Identify which cell holds the provided text, then report its (X, Y) central coordinate. 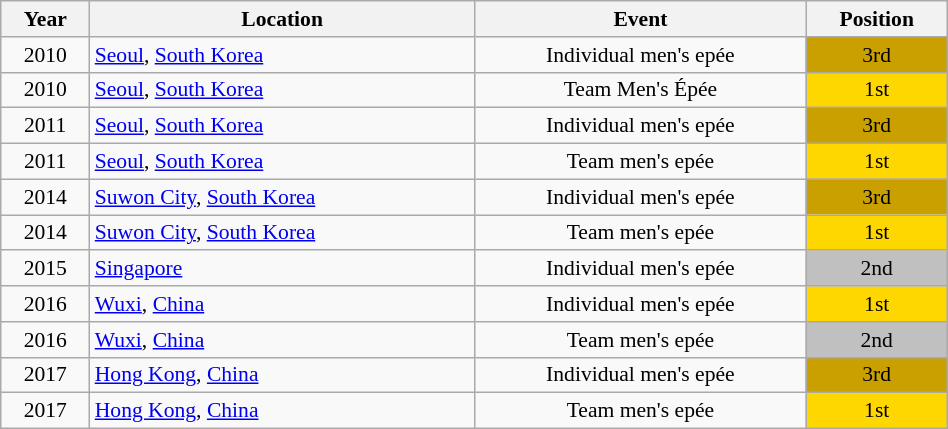
Event (641, 19)
Singapore (282, 269)
Year (46, 19)
Location (282, 19)
2015 (46, 269)
Position (876, 19)
Team Men's Épée (641, 90)
